Return (x, y) of the center of cell containing provided text 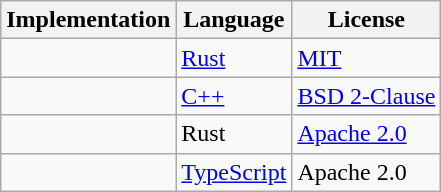
C++ (234, 96)
BSD 2-Clause (366, 96)
TypeScript (234, 172)
Implementation (88, 20)
MIT (366, 58)
License (366, 20)
Language (234, 20)
